Identify which cell holds the provided text, then report its [x, y] central coordinate. 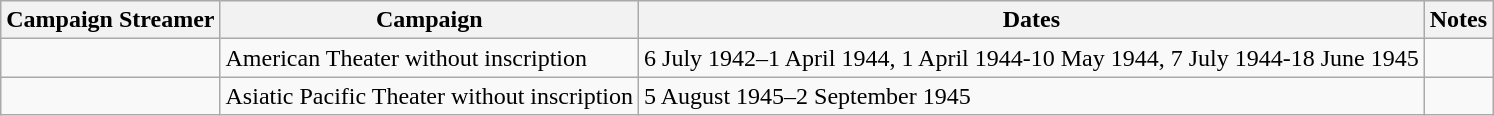
5 August 1945–2 September 1945 [1032, 96]
6 July 1942–1 April 1944, 1 April 1944-10 May 1944, 7 July 1944-18 June 1945 [1032, 58]
Campaign Streamer [110, 20]
Asiatic Pacific Theater without inscription [430, 96]
Campaign [430, 20]
Dates [1032, 20]
American Theater without inscription [430, 58]
Notes [1458, 20]
